Identify which cell holds the provided text, then report its [X, Y] central coordinate. 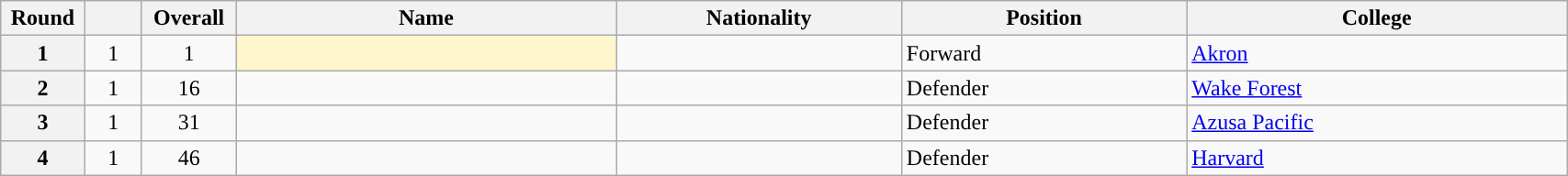
Azusa Pacific [1377, 123]
16 [189, 88]
Forward [1043, 53]
Position [1043, 18]
Overall [189, 18]
Akron [1377, 53]
Harvard [1377, 158]
Wake Forest [1377, 88]
College [1377, 18]
4 [42, 158]
31 [189, 123]
Nationality [759, 18]
Round [42, 18]
2 [42, 88]
Name [426, 18]
46 [189, 158]
3 [42, 123]
